Extract the (X, Y) coordinate from the center of the cell holding the provided text.  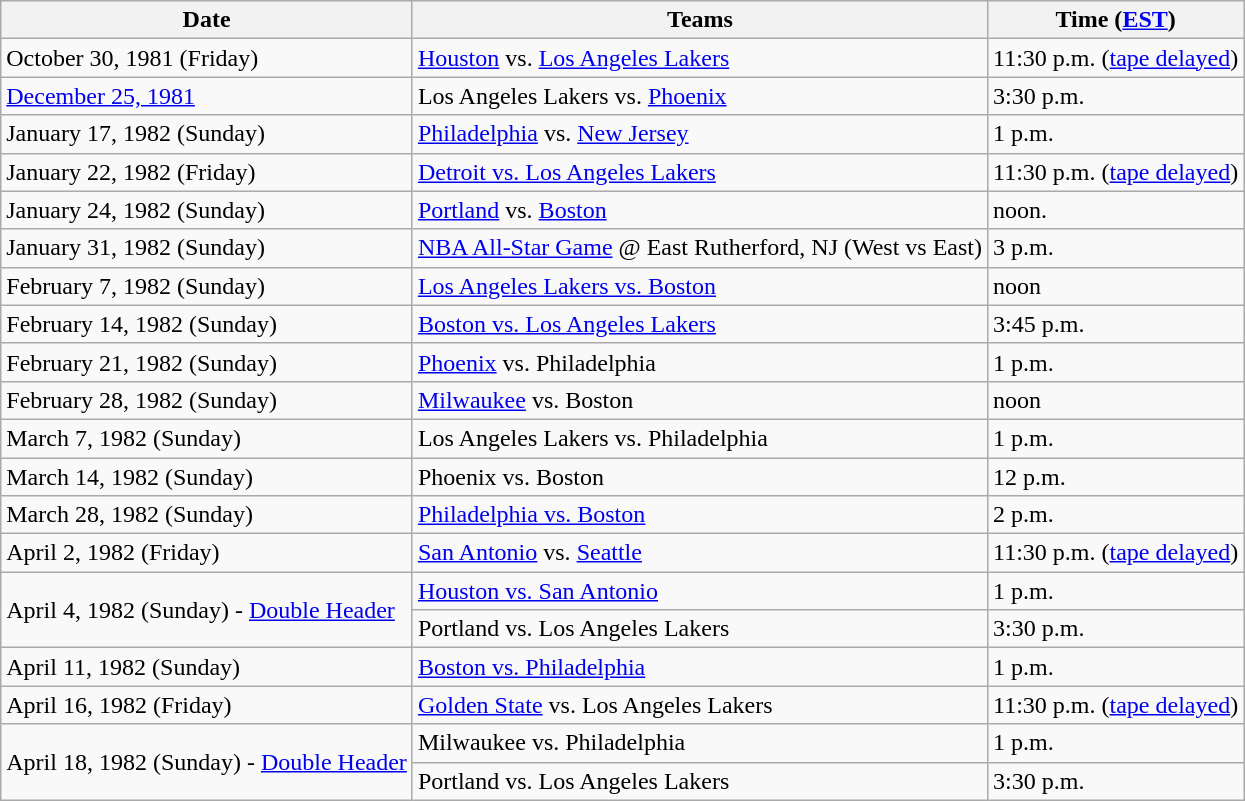
Philadelphia vs. Boston (700, 515)
Boston vs. Los Angeles Lakers (700, 324)
January 17, 1982 (Sunday) (207, 134)
Detroit vs. Los Angeles Lakers (700, 172)
noon. (1116, 210)
Philadelphia vs. New Jersey (700, 134)
March 14, 1982 (Sunday) (207, 477)
Boston vs. Philadelphia (700, 667)
Portland vs. Boston (700, 210)
Los Angeles Lakers vs. Boston (700, 286)
February 7, 1982 (Sunday) (207, 286)
January 31, 1982 (Sunday) (207, 248)
April 16, 1982 (Friday) (207, 705)
Milwaukee vs. Philadelphia (700, 743)
April 2, 1982 (Friday) (207, 553)
April 4, 1982 (Sunday) - Double Header (207, 610)
3:45 p.m. (1116, 324)
San Antonio vs. Seattle (700, 553)
NBA All-Star Game @ East Rutherford, NJ (West vs East) (700, 248)
Date (207, 20)
January 22, 1982 (Friday) (207, 172)
3 p.m. (1116, 248)
December 25, 1981 (207, 96)
Milwaukee vs. Boston (700, 400)
October 30, 1981 (Friday) (207, 58)
Golden State vs. Los Angeles Lakers (700, 705)
April 11, 1982 (Sunday) (207, 667)
February 21, 1982 (Sunday) (207, 362)
January 24, 1982 (Sunday) (207, 210)
Los Angeles Lakers vs. Philadelphia (700, 438)
February 28, 1982 (Sunday) (207, 400)
2 p.m. (1116, 515)
March 7, 1982 (Sunday) (207, 438)
Houston vs. San Antonio (700, 591)
Los Angeles Lakers vs. Phoenix (700, 96)
Houston vs. Los Angeles Lakers (700, 58)
February 14, 1982 (Sunday) (207, 324)
March 28, 1982 (Sunday) (207, 515)
12 p.m. (1116, 477)
Phoenix vs. Philadelphia (700, 362)
Teams (700, 20)
Phoenix vs. Boston (700, 477)
April 18, 1982 (Sunday) - Double Header (207, 762)
Time (EST) (1116, 20)
